Extract the (X, Y) coordinate from the center of the cell holding the provided text.  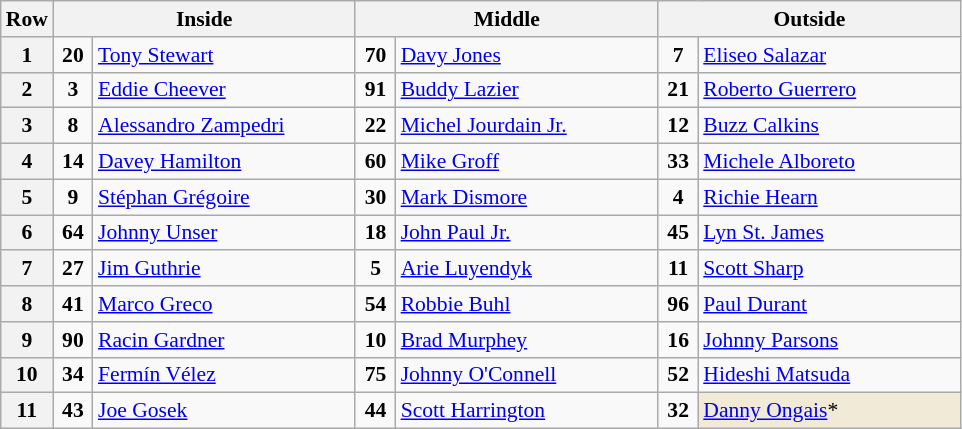
12 (678, 126)
Alessandro Zampedri (224, 126)
Lyn St. James (829, 233)
Buddy Lazier (527, 90)
Jim Guthrie (224, 269)
27 (73, 269)
Davey Hamilton (224, 162)
60 (375, 162)
20 (73, 55)
Mark Dismore (527, 197)
70 (375, 55)
Scott Sharp (829, 269)
Michele Alboreto (829, 162)
Arie Luyendyk (527, 269)
54 (375, 304)
Danny Ongais* (829, 411)
45 (678, 233)
91 (375, 90)
Mike Groff (527, 162)
16 (678, 340)
44 (375, 411)
Paul Durant (829, 304)
22 (375, 126)
6 (27, 233)
32 (678, 411)
Michel Jourdain Jr. (527, 126)
John Paul Jr. (527, 233)
75 (375, 375)
Eliseo Salazar (829, 55)
Buzz Calkins (829, 126)
Joe Gosek (224, 411)
Davy Jones (527, 55)
64 (73, 233)
Hideshi Matsuda (829, 375)
Scott Harrington (527, 411)
52 (678, 375)
1 (27, 55)
Johnny O'Connell (527, 375)
14 (73, 162)
Fermín Vélez (224, 375)
Roberto Guerrero (829, 90)
Racin Gardner (224, 340)
Brad Murphey (527, 340)
Stéphan Grégoire (224, 197)
Tony Stewart (224, 55)
30 (375, 197)
90 (73, 340)
Johnny Unser (224, 233)
Eddie Cheever (224, 90)
21 (678, 90)
Johnny Parsons (829, 340)
Inside (204, 19)
Outside (810, 19)
Robbie Buhl (527, 304)
96 (678, 304)
Row (27, 19)
34 (73, 375)
18 (375, 233)
Middle (506, 19)
2 (27, 90)
43 (73, 411)
33 (678, 162)
Marco Greco (224, 304)
41 (73, 304)
Richie Hearn (829, 197)
